For the text-containing cell, return its midpoint in [X, Y] coordinate format. 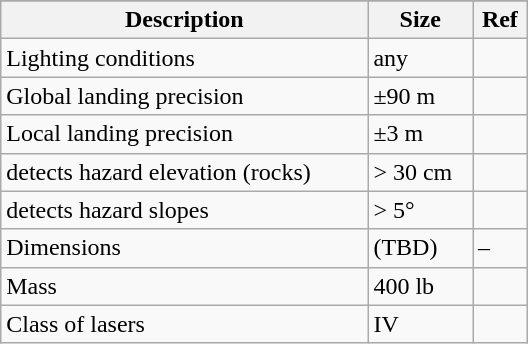
(TBD) [420, 248]
±3 m [420, 134]
> 5° [420, 210]
Local landing precision [184, 134]
detects hazard slopes [184, 210]
Ref [500, 20]
Class of lasers [184, 324]
IV [420, 324]
any [420, 58]
Dimensions [184, 248]
Global landing precision [184, 96]
400 lb [420, 286]
detects hazard elevation (rocks) [184, 172]
±90 m [420, 96]
> 30 cm [420, 172]
Mass [184, 286]
– [500, 248]
Size [420, 20]
Lighting conditions [184, 58]
Description [184, 20]
